Identify which cell holds the provided text, then report its [X, Y] central coordinate. 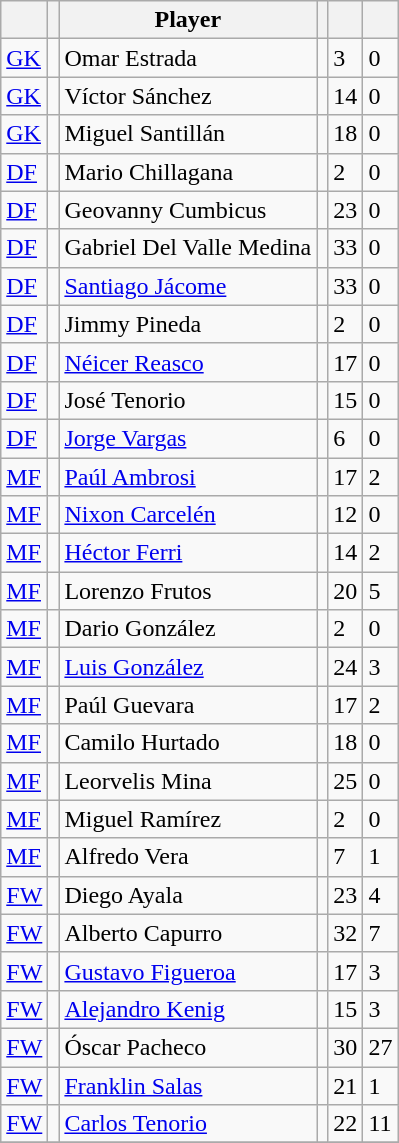
Nixon Carcelén [188, 515]
Miguel Ramírez [188, 819]
Geovanny Cumbicus [188, 210]
Player [188, 20]
Néicer Reasco [188, 362]
Alfredo Vera [188, 857]
24 [346, 667]
20 [346, 591]
32 [346, 933]
Lorenzo Frutos [188, 591]
4 [380, 895]
Jorge Vargas [188, 438]
Héctor Ferri [188, 553]
Santiago Jácome [188, 286]
Gabriel Del Valle Medina [188, 248]
5 [380, 591]
27 [380, 1047]
Mario Chillagana [188, 172]
11 [380, 1124]
Paúl Ambrosi [188, 477]
Gustavo Figueroa [188, 971]
Alejandro Kenig [188, 1009]
Carlos Tenorio [188, 1124]
25 [346, 781]
Alberto Capurro [188, 933]
Luis González [188, 667]
Óscar Pacheco [188, 1047]
Franklin Salas [188, 1085]
Omar Estrada [188, 58]
Leorvelis Mina [188, 781]
Jimmy Pineda [188, 324]
22 [346, 1124]
Paúl Guevara [188, 705]
Diego Ayala [188, 895]
Víctor Sánchez [188, 96]
30 [346, 1047]
21 [346, 1085]
Miguel Santillán [188, 134]
José Tenorio [188, 400]
Dario González [188, 629]
Camilo Hurtado [188, 743]
12 [346, 515]
6 [346, 438]
